For the text-containing cell, return its midpoint in (X, Y) coordinate format. 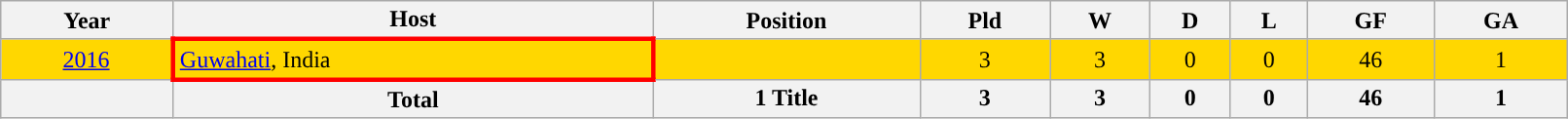
1 Title (786, 99)
W (1100, 20)
Total (413, 99)
Host (413, 20)
L (1269, 20)
Year (88, 20)
Pld (985, 20)
Guwahati, India (413, 59)
Position (786, 20)
GF (1370, 20)
GA (1501, 20)
D (1189, 20)
2016 (88, 59)
